Scan for the cell matching the given text and deliver its [X, Y] coordinate at center. 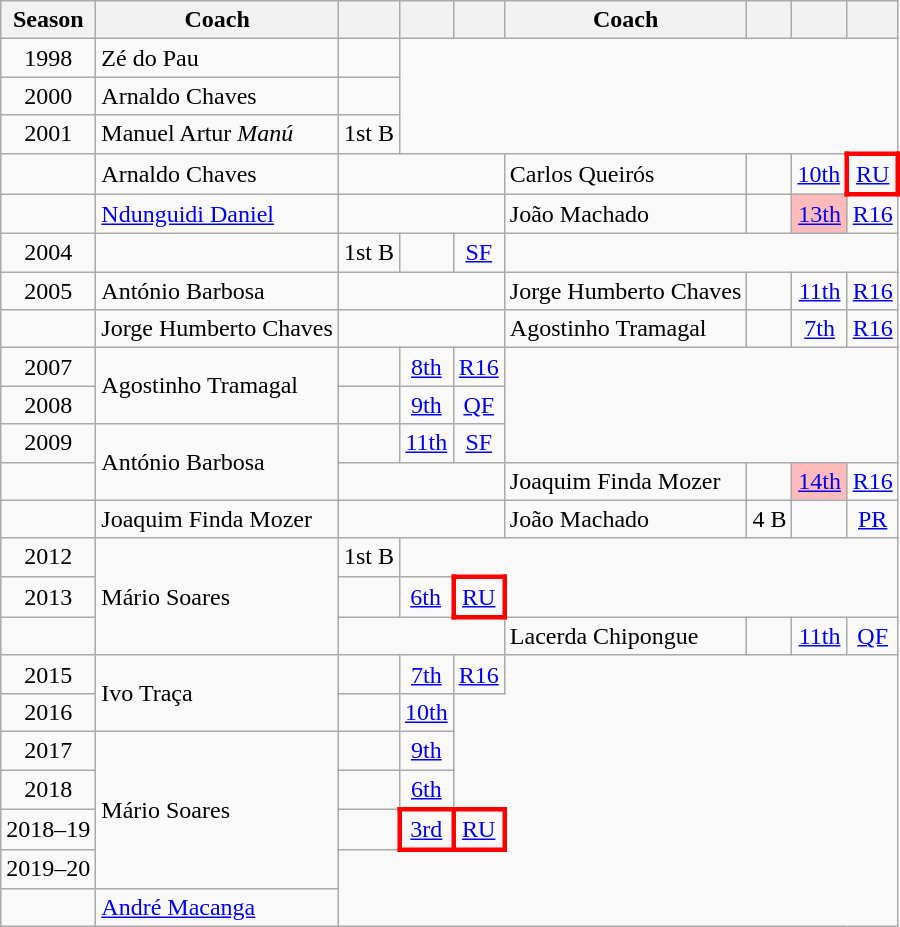
2018 [48, 790]
2000 [48, 96]
2016 [48, 712]
1998 [48, 58]
2009 [48, 443]
2019–20 [48, 869]
2015 [48, 674]
2005 [48, 291]
8th [426, 367]
2001 [48, 134]
Lacerda Chipongue [626, 636]
2013 [48, 596]
2007 [48, 367]
4 B [770, 519]
Zé do Pau [218, 58]
Ndunguidi Daniel [218, 214]
Manuel Artur Manú [218, 134]
2018–19 [48, 830]
2012 [48, 557]
2004 [48, 253]
PR [872, 519]
Ivo Traça [218, 693]
13th [820, 214]
14th [820, 481]
André Macanga [218, 907]
2008 [48, 405]
Carlos Queirós [626, 174]
3rd [426, 830]
2017 [48, 750]
Season [48, 20]
